Pinpoint the cell where the given text exists, returning its (x, y) midpoint coordinate. 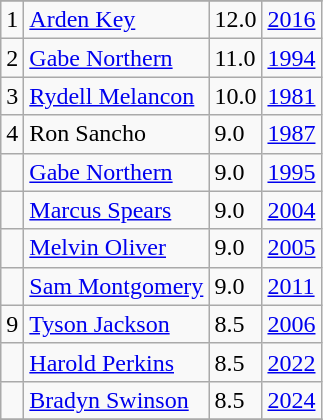
9 (12, 324)
Marcus Spears (116, 210)
4 (12, 134)
2 (12, 58)
11.0 (236, 58)
1 (12, 20)
2011 (292, 286)
2024 (292, 400)
2022 (292, 362)
1995 (292, 172)
1981 (292, 96)
3 (12, 96)
10.0 (236, 96)
1987 (292, 134)
2005 (292, 248)
Rydell Melancon (116, 96)
2016 (292, 20)
Tyson Jackson (116, 324)
Melvin Oliver (116, 248)
Bradyn Swinson (116, 400)
2004 (292, 210)
Sam Montgomery (116, 286)
Arden Key (116, 20)
2006 (292, 324)
1994 (292, 58)
Ron Sancho (116, 134)
12.0 (236, 20)
Harold Perkins (116, 362)
